Scan for the cell matching the given text and deliver its (X, Y) coordinate at center. 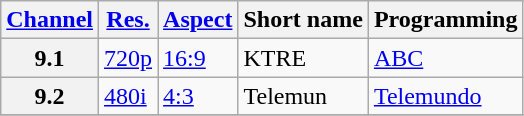
Short name (303, 20)
9.2 (50, 96)
720p (128, 58)
Telemundo (446, 96)
KTRE (303, 58)
Res. (128, 20)
Programming (446, 20)
Telemun (303, 96)
Aspect (198, 20)
9.1 (50, 58)
480i (128, 96)
4:3 (198, 96)
ABC (446, 58)
Channel (50, 20)
16:9 (198, 58)
